Search for the cell housing the specified text and yield its [x, y] center coordinate. 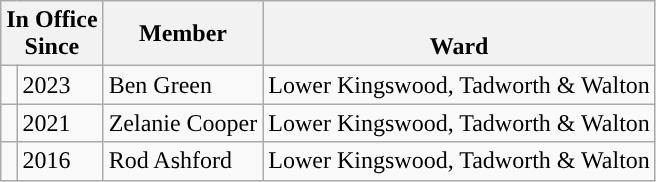
In OfficeSince [52, 34]
Zelanie Cooper [183, 123]
2023 [60, 85]
Ward [460, 34]
Ben Green [183, 85]
Rod Ashford [183, 161]
Member [183, 34]
2016 [60, 161]
2021 [60, 123]
